Return (X, Y) of the center of cell containing provided text 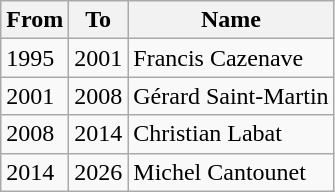
To (98, 20)
Name (231, 20)
1995 (35, 58)
Francis Cazenave (231, 58)
2026 (98, 172)
Michel Cantounet (231, 172)
Gérard Saint-Martin (231, 96)
From (35, 20)
Christian Labat (231, 134)
